Scan for the cell matching the given text and deliver its (x, y) coordinate at center. 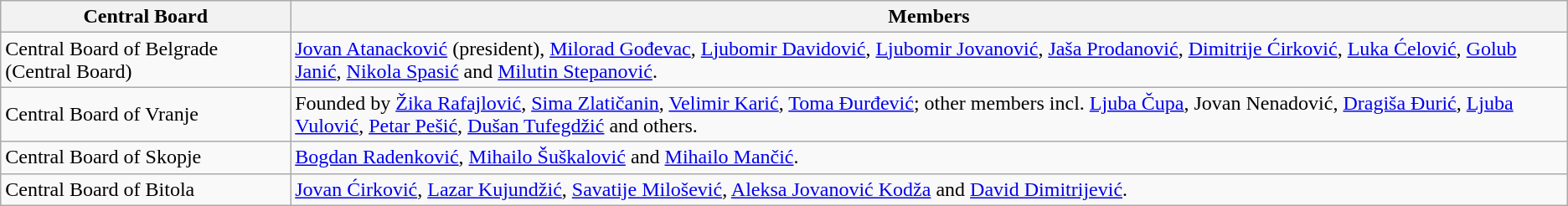
Central Board of Skopje (146, 157)
Members (930, 17)
Central Board (146, 17)
Central Board of Bitola (146, 189)
Central Board of Belgrade (Central Board) (146, 60)
Jovan Ćirković, Lazar Kujundžić, Savatije Milošević, Aleksa Jovanović Kodža and David Dimitrijević. (930, 189)
Bogdan Radenković, Mihailo Šuškalović and Mihailo Mančić. (930, 157)
Central Board of Vranje (146, 114)
